Find where the given text appears and provide that cell's center as (x, y) coordinate. 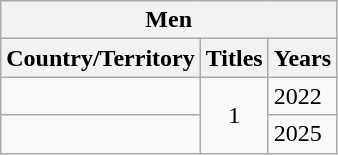
2025 (302, 134)
2022 (302, 96)
Country/Territory (100, 58)
Men (169, 20)
Years (302, 58)
Titles (234, 58)
1 (234, 115)
